Return (X, Y) of the center of cell containing provided text 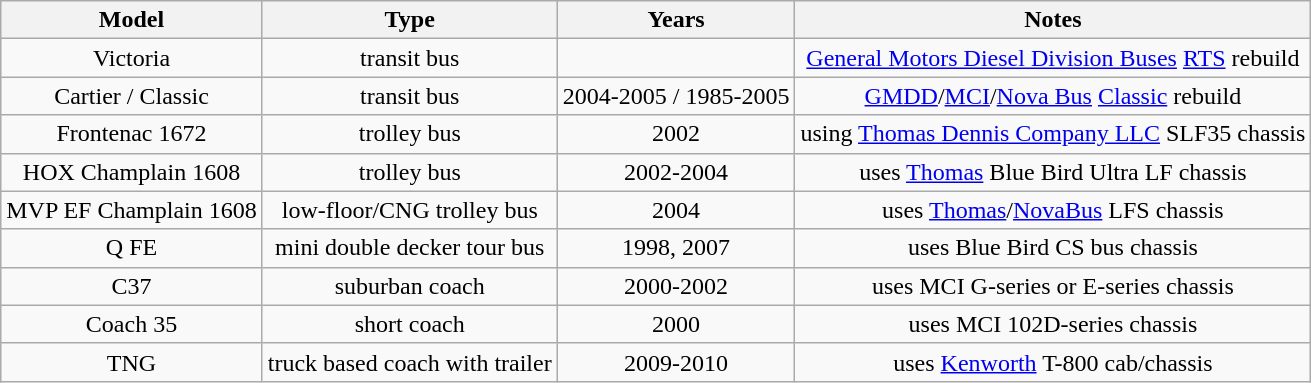
TNG (132, 362)
C37 (132, 286)
Model (132, 20)
uses MCI G-series or E-series chassis (1053, 286)
low-floor/CNG trolley bus (410, 210)
short coach (410, 324)
2004-2005 / 1985-2005 (676, 96)
Cartier / Classic (132, 96)
Notes (1053, 20)
GMDD/MCI/Nova Bus Classic rebuild (1053, 96)
uses Blue Bird CS bus chassis (1053, 248)
suburban coach (410, 286)
MVP EF Champlain 1608 (132, 210)
1998, 2007 (676, 248)
uses MCI 102D-series chassis (1053, 324)
2002-2004 (676, 172)
2000-2002 (676, 286)
truck based coach with trailer (410, 362)
Coach 35 (132, 324)
2002 (676, 134)
2009-2010 (676, 362)
Victoria (132, 58)
2000 (676, 324)
Years (676, 20)
HOX Champlain 1608 (132, 172)
uses Kenworth T-800 cab/chassis (1053, 362)
using Thomas Dennis Company LLC SLF35 chassis (1053, 134)
uses Thomas Blue Bird Ultra LF chassis (1053, 172)
mini double decker tour bus (410, 248)
Q FE (132, 248)
2004 (676, 210)
Type (410, 20)
Frontenac 1672 (132, 134)
uses Thomas/NovaBus LFS chassis (1053, 210)
General Motors Diesel Division Buses RTS rebuild (1053, 58)
